Identify which cell holds the provided text, then report its (x, y) central coordinate. 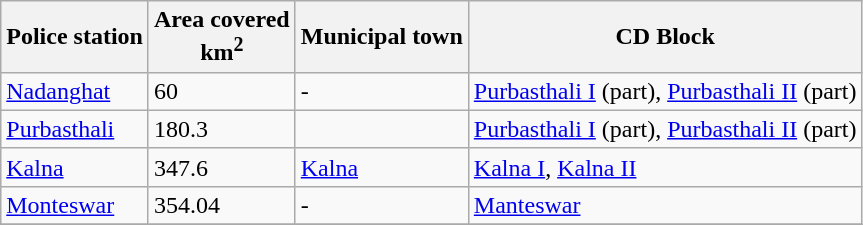
CD Block (665, 37)
Monteswar (75, 205)
Nadanghat (75, 91)
Area coveredkm2 (222, 37)
180.3 (222, 129)
Municipal town (382, 37)
Purbasthali (75, 129)
60 (222, 91)
Police station (75, 37)
354.04 (222, 205)
Manteswar (665, 205)
Kalna I, Kalna II (665, 167)
347.6 (222, 167)
